Detect which cell encompasses the target text, then output its (x, y) center coordinate. 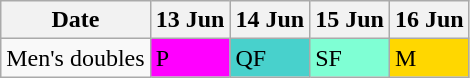
13 Jun (190, 20)
Date (76, 20)
QF (270, 58)
15 Jun (350, 20)
M (429, 58)
Men's doubles (76, 58)
14 Jun (270, 20)
16 Jun (429, 20)
P (190, 58)
SF (350, 58)
